Detect which cell encompasses the target text, then output its (x, y) center coordinate. 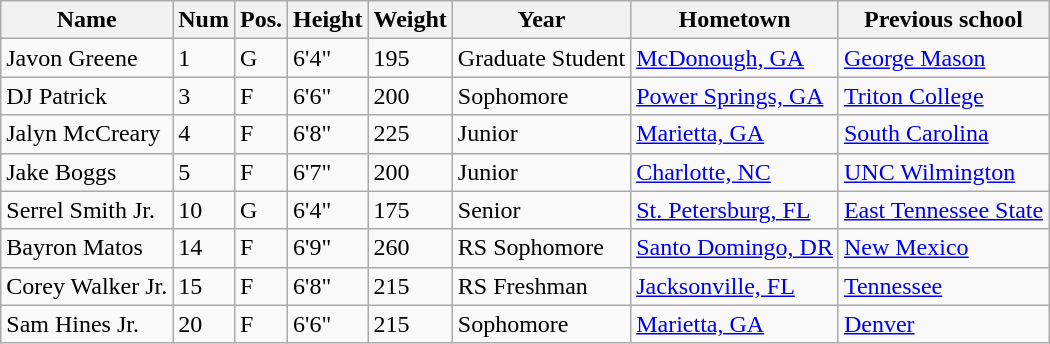
Santo Domingo, DR (735, 248)
Javon Greene (87, 58)
RS Sophomore (541, 248)
Previous school (943, 20)
DJ Patrick (87, 96)
New Mexico (943, 248)
Hometown (735, 20)
Serrel Smith Jr. (87, 210)
5 (204, 172)
Height (328, 20)
Sam Hines Jr. (87, 324)
Jalyn McCreary (87, 134)
South Carolina (943, 134)
20 (204, 324)
Corey Walker Jr. (87, 286)
McDonough, GA (735, 58)
Jacksonville, FL (735, 286)
6'9" (328, 248)
RS Freshman (541, 286)
Charlotte, NC (735, 172)
175 (410, 210)
6'7" (328, 172)
Name (87, 20)
Bayron Matos (87, 248)
4 (204, 134)
3 (204, 96)
Senior (541, 210)
George Mason (943, 58)
260 (410, 248)
Pos. (260, 20)
Num (204, 20)
1 (204, 58)
Weight (410, 20)
Triton College (943, 96)
Jake Boggs (87, 172)
UNC Wilmington (943, 172)
225 (410, 134)
14 (204, 248)
Denver (943, 324)
Power Springs, GA (735, 96)
15 (204, 286)
Year (541, 20)
10 (204, 210)
St. Petersburg, FL (735, 210)
195 (410, 58)
Tennessee (943, 286)
Graduate Student (541, 58)
East Tennessee State (943, 210)
